Return (x, y) of the center of cell containing provided text 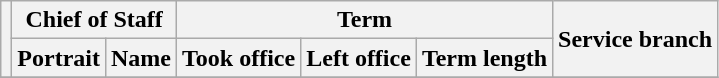
Term length (484, 58)
Name (140, 58)
Took office (239, 58)
Portrait (59, 58)
Chief of Staff (94, 20)
Left office (359, 58)
Term (365, 20)
Service branch (636, 39)
